Determine the [x, y] coordinate at the center of the cell enclosing the given text.  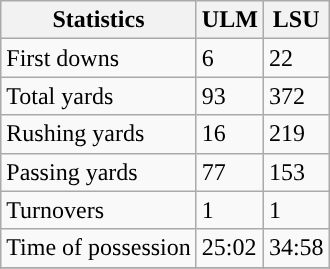
First downs [99, 58]
219 [296, 134]
ULM [230, 20]
16 [230, 134]
Passing yards [99, 172]
Turnovers [99, 210]
77 [230, 172]
6 [230, 58]
Statistics [99, 20]
153 [296, 172]
LSU [296, 20]
34:58 [296, 248]
93 [230, 96]
Rushing yards [99, 134]
Total yards [99, 96]
Time of possession [99, 248]
372 [296, 96]
22 [296, 58]
25:02 [230, 248]
